Locate the cell with the specified text and output its [X, Y] center coordinate. 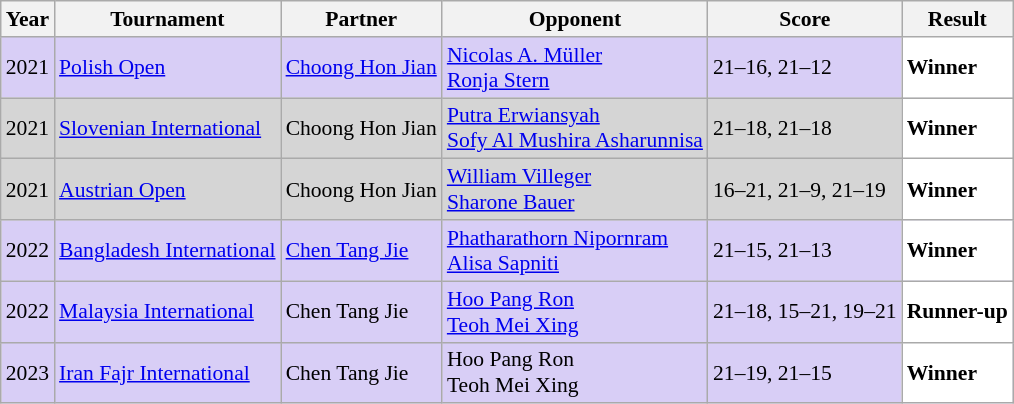
Malaysia International [168, 312]
21–18, 21–18 [805, 128]
Iran Fajr International [168, 372]
William Villeger Sharone Bauer [575, 190]
Nicolas A. Müller Ronja Stern [575, 68]
Runner-up [958, 312]
Score [805, 19]
Phatharathorn Nipornram Alisa Sapniti [575, 250]
2023 [28, 372]
Polish Open [168, 68]
21–19, 21–15 [805, 372]
21–16, 21–12 [805, 68]
21–15, 21–13 [805, 250]
Year [28, 19]
Slovenian International [168, 128]
Opponent [575, 19]
Putra Erwiansyah Sofy Al Mushira Asharunnisa [575, 128]
Austrian Open [168, 190]
16–21, 21–9, 21–19 [805, 190]
Partner [362, 19]
Tournament [168, 19]
Result [958, 19]
21–18, 15–21, 19–21 [805, 312]
Bangladesh International [168, 250]
